Determine the [X, Y] coordinate at the center of the cell enclosing the given text.  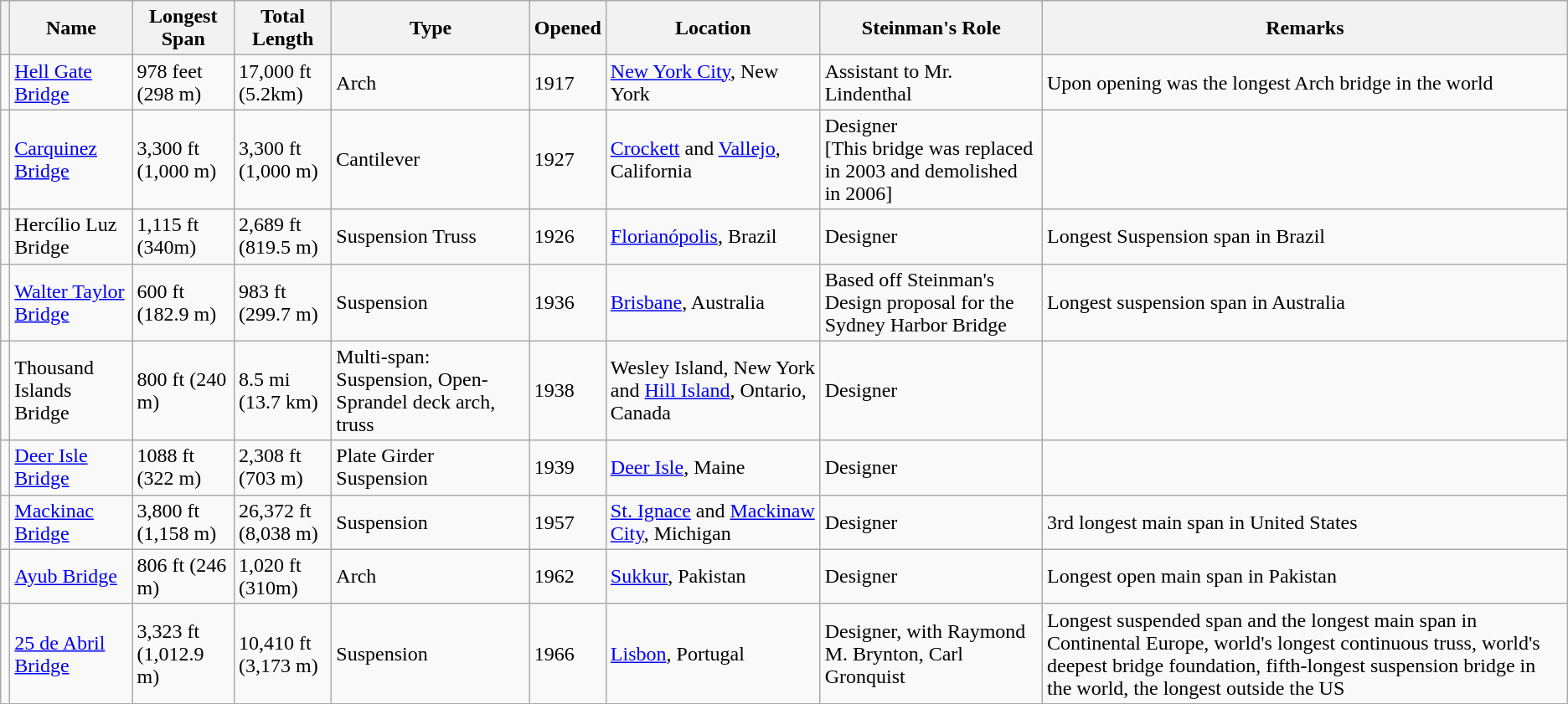
Opened [568, 28]
Total Length [282, 28]
Ayub Bridge [71, 576]
1,020 ft (310m) [282, 576]
Deer Isle Bridge [71, 467]
Hell Gate Bridge [71, 82]
Mackinac Bridge [71, 522]
600 ft (182.9 m) [183, 302]
1938 [568, 390]
Cantilever [431, 159]
3,323 ft (1,012.9 m) [183, 653]
New York City, New York [713, 82]
Suspension Truss [431, 236]
Thousand Islands Bridge [71, 390]
Brisbane, Australia [713, 302]
3,800 ft (1,158 m) [183, 522]
1,115 ft (340m) [183, 236]
Remarks [1305, 28]
1962 [568, 576]
Based off Steinman's Design proposal for the Sydney Harbor Bridge [931, 302]
1936 [568, 302]
3rd longest main span in United States [1305, 522]
Sukkur, Pakistan [713, 576]
Designer[This bridge was replaced in 2003 and demolished in 2006] [931, 159]
Plate Girder Suspension [431, 467]
Longest Suspension span in Brazil [1305, 236]
978 feet (298 m) [183, 82]
1957 [568, 522]
26,372 ft (8,038 m) [282, 522]
Longest suspension span in Australia [1305, 302]
10,410 ft (3,173 m) [282, 653]
Multi-span: Suspension, Open-Sprandel deck arch, truss [431, 390]
Crockett and Vallejo, California [713, 159]
1927 [568, 159]
Location [713, 28]
Longest open main span in Pakistan [1305, 576]
Steinman's Role [931, 28]
Upon opening was the longest Arch bridge in the world [1305, 82]
Longest Span [183, 28]
1926 [568, 236]
Hercílio Luz Bridge [71, 236]
800 ft (240 m) [183, 390]
1939 [568, 467]
25 de Abril Bridge [71, 653]
806 ft (246 m) [183, 576]
2,308 ft (703 m) [282, 467]
17,000 ft (5.2km) [282, 82]
Wesley Island, New York and Hill Island, Ontario, Canada [713, 390]
2,689 ft (819.5 m) [282, 236]
1966 [568, 653]
St. Ignace and Mackinaw City, Michigan [713, 522]
Type [431, 28]
983 ft (299.7 m) [282, 302]
Walter Taylor Bridge [71, 302]
1088 ft (322 m) [183, 467]
Lisbon, Portugal [713, 653]
Designer, with Raymond M. Brynton, Carl Gronquist [931, 653]
8.5 mi (13.7 km) [282, 390]
Name [71, 28]
Assistant to Mr. Lindenthal [931, 82]
Deer Isle, Maine [713, 467]
Florianópolis, Brazil [713, 236]
1917 [568, 82]
Carquinez Bridge [71, 159]
